For the text-containing cell, return its midpoint in (X, Y) coordinate format. 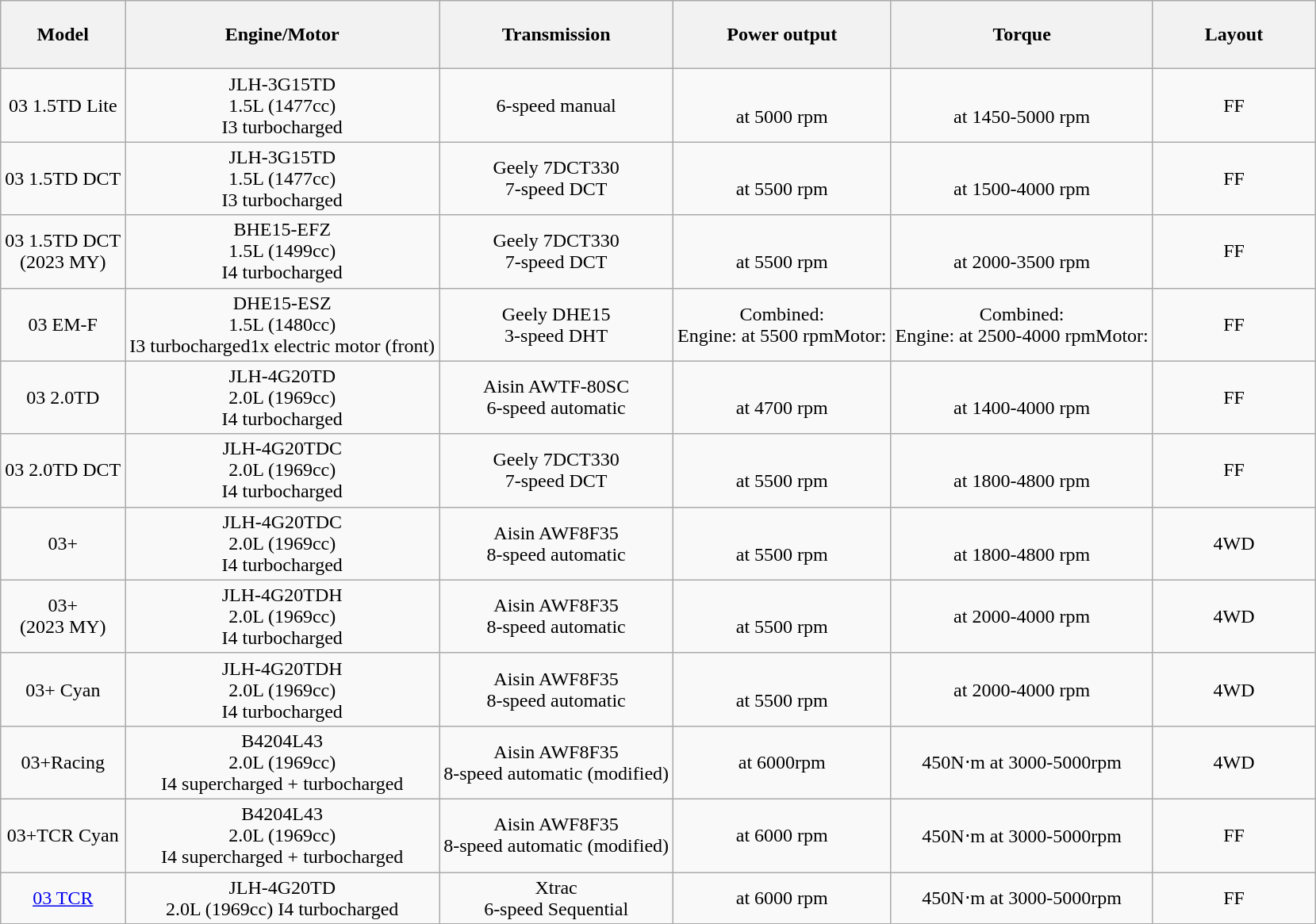
Layout (1234, 35)
03+ (63, 543)
BHE15-EFZ1.5L (1499cc)I4 turbocharged (282, 251)
03 2.0TD DCT (63, 470)
at 5000 rpm (782, 105)
at 1400-4000 rpm (1022, 397)
03 EM-F (63, 324)
Power output (782, 35)
03 1.5TD DCT(2023 MY) (63, 251)
at 1450-5000 rpm (1022, 105)
03 TCR (63, 898)
03+(2023 MY) (63, 616)
Geely DHE153-speed DHT (557, 324)
Engine/Motor (282, 35)
03 2.0TD (63, 397)
DHE15-ESZ1.5L (1480cc)I3 turbocharged1x electric motor (front) (282, 324)
at 2000-3500 rpm (1022, 251)
Aisin AWTF-80SC6-speed automatic (557, 397)
Combined: Engine: at 5500 rpmMotor: (782, 324)
Transmission (557, 35)
03+ Cyan (63, 689)
at 4700 rpm (782, 397)
JLH-4G20TD2.0L (1969cc)I4 turbocharged (282, 397)
03 1.5TD Lite (63, 105)
03 1.5TD DCT (63, 178)
Torque (1022, 35)
JLH-4G20TD2.0L (1969cc) I4 turbocharged (282, 898)
03+Racing (63, 762)
at 1500-4000 rpm (1022, 178)
6-speed manual (557, 105)
Model (63, 35)
Xtrac6-speed Sequential (557, 898)
at 6000rpm (782, 762)
03+TCR Cyan (63, 835)
Combined: Engine: at 2500-4000 rpmMotor: (1022, 324)
